Pinpoint the cell where the given text exists, returning its (X, Y) midpoint coordinate. 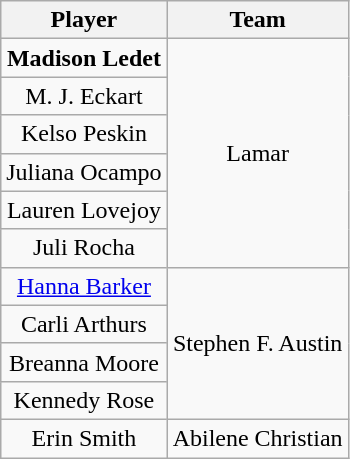
Kelso Peskin (84, 134)
Team (258, 20)
Breanna Moore (84, 362)
Player (84, 20)
Lauren Lovejoy (84, 210)
Juli Rocha (84, 248)
Lamar (258, 153)
Carli Arthurs (84, 324)
Kennedy Rose (84, 400)
Madison Ledet (84, 58)
Juliana Ocampo (84, 172)
Stephen F. Austin (258, 343)
Erin Smith (84, 438)
M. J. Eckart (84, 96)
Abilene Christian (258, 438)
Hanna Barker (84, 286)
